Extract the [X, Y] coordinate from the center of the cell holding the provided text.  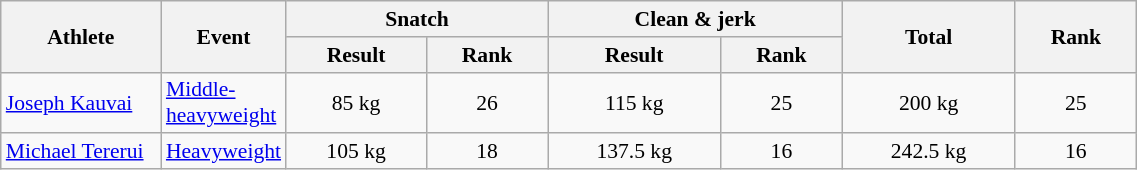
242.5 kg [928, 152]
Event [224, 36]
Total [928, 36]
Joseph Kauvai [81, 102]
18 [487, 152]
26 [487, 102]
Snatch [417, 19]
Clean & jerk [695, 19]
85 kg [356, 102]
Athlete [81, 36]
200 kg [928, 102]
Heavyweight [224, 152]
Middle-heavyweight [224, 102]
Michael Tererui [81, 152]
115 kg [634, 102]
137.5 kg [634, 152]
105 kg [356, 152]
